For the text-containing cell, return its midpoint in [X, Y] coordinate format. 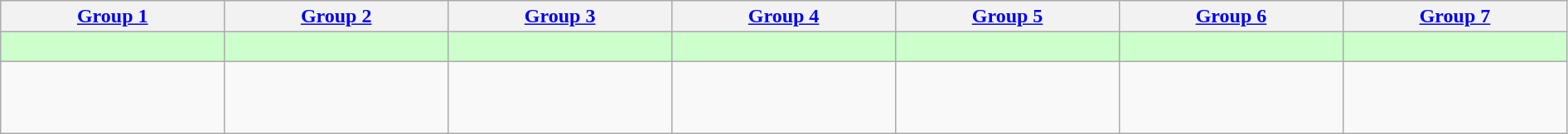
Group 7 [1454, 17]
Group 5 [1008, 17]
Group 6 [1232, 17]
Group 2 [336, 17]
Group 4 [784, 17]
Group 3 [560, 17]
Group 1 [113, 17]
